From the cell containing the given text, extract its center point as (X, Y) coordinate. 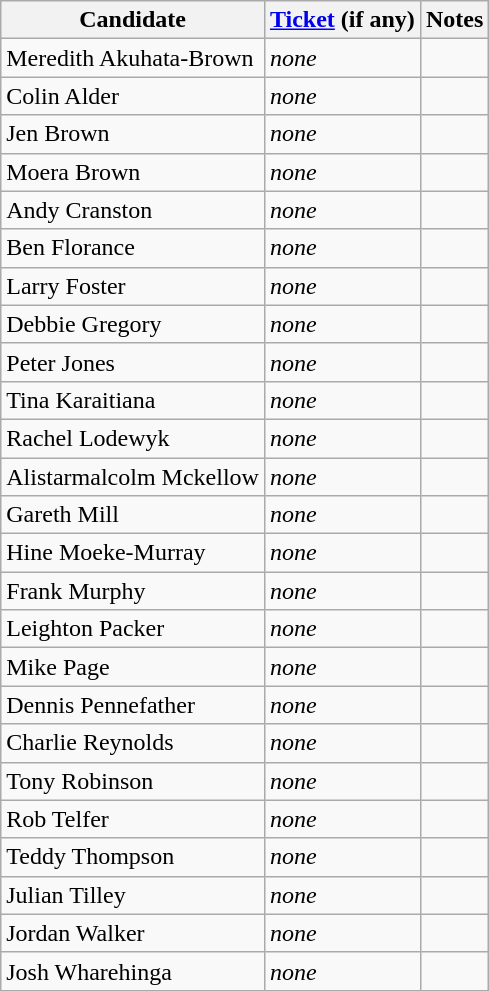
Alistarmalcolm Mckellow (133, 477)
Hine Moeke-Murray (133, 553)
Rob Telfer (133, 819)
Mike Page (133, 667)
Larry Foster (133, 286)
Charlie Reynolds (133, 743)
Teddy Thompson (133, 857)
Leighton Packer (133, 629)
Colin Alder (133, 96)
Peter Jones (133, 362)
Josh Wharehinga (133, 971)
Moera Brown (133, 172)
Dennis Pennefather (133, 705)
Julian Tilley (133, 895)
Jen Brown (133, 134)
Jordan Walker (133, 933)
Debbie Gregory (133, 324)
Tony Robinson (133, 781)
Rachel Lodewyk (133, 438)
Notes (454, 20)
Tina Karaitiana (133, 400)
Ben Florance (133, 248)
Ticket (if any) (342, 20)
Meredith Akuhata-Brown (133, 58)
Gareth Mill (133, 515)
Frank Murphy (133, 591)
Candidate (133, 20)
Andy Cranston (133, 210)
